Determine the [x, y] coordinate at the center of the cell enclosing the given text.  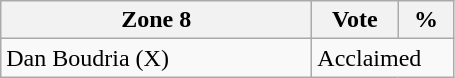
Dan Boudria (X) [156, 58]
Zone 8 [156, 20]
Acclaimed [383, 58]
Vote [355, 20]
% [426, 20]
